Return [x, y] of the center of cell containing provided text 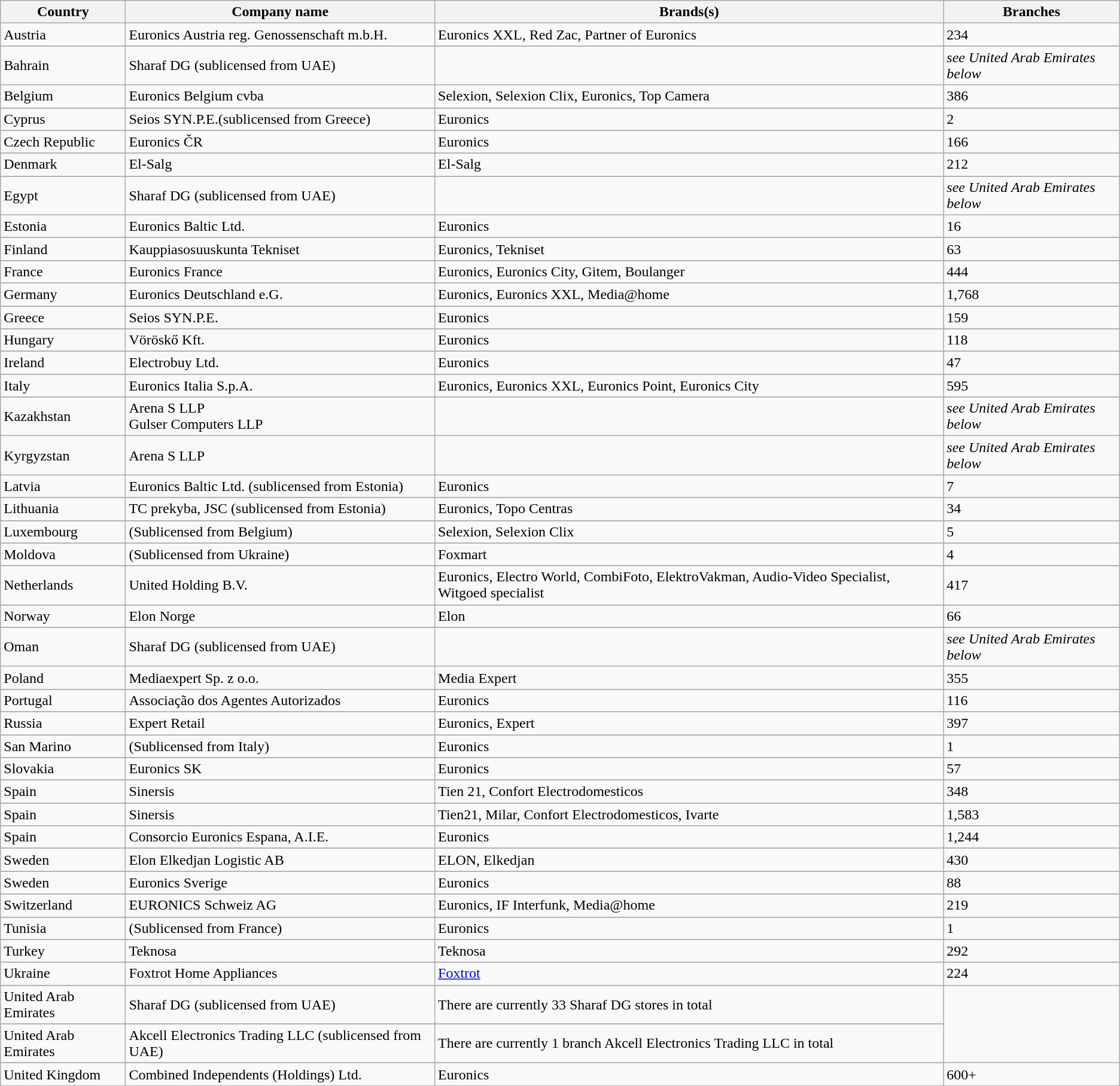
1,583 [1031, 814]
Portugal [63, 700]
TC prekyba, JSC (sublicensed from Estonia) [280, 509]
Euronics, Euronics XXL, Media@home [689, 294]
Norway [63, 616]
Elon Elkedjan Logistic AB [280, 860]
Combined Independents (Holdings) Ltd. [280, 1074]
Estonia [63, 226]
Foxtrot [689, 974]
166 [1031, 142]
Selexion, Selexion Clix [689, 532]
600+ [1031, 1074]
Euronics, Topo Centras [689, 509]
Seios SYN.P.E. [280, 318]
Cyprus [63, 119]
116 [1031, 700]
Egypt [63, 195]
159 [1031, 318]
United Holding B.V. [280, 585]
Kauppiasosuuskunta Tekniset [280, 249]
Foxtrot Home Appliances [280, 974]
417 [1031, 585]
234 [1031, 35]
Euronics, Euronics City, Gitem, Boulanger [689, 271]
ELON, Elkedjan [689, 860]
Denmark [63, 164]
Moldova [63, 554]
Latvia [63, 486]
Branches [1031, 12]
Netherlands [63, 585]
Bahrain [63, 66]
Elon [689, 616]
Arena S LLP [280, 456]
Russia [63, 723]
47 [1031, 363]
224 [1031, 974]
Vöröskő Kft. [280, 340]
Brands(s) [689, 12]
Selexion, Selexion Clix, Euronics, Top Camera [689, 96]
Euronics ČR [280, 142]
Austria [63, 35]
348 [1031, 792]
EURONICS Schweiz AG [280, 905]
Poland [63, 678]
Euronics SK [280, 769]
Kazakhstan [63, 416]
212 [1031, 164]
Lithuania [63, 509]
(Sublicensed from Ukraine) [280, 554]
5 [1031, 532]
Tien 21, Confort Electrodomesticos [689, 792]
Greece [63, 318]
Euronics, Electro World, CombiFoto, ElektroVakman, Audio-Video Specialist, Witgoed specialist [689, 585]
Media Expert [689, 678]
Ireland [63, 363]
Euronics, IF Interfunk, Media@home [689, 905]
Electrobuy Ltd. [280, 363]
Italy [63, 386]
355 [1031, 678]
Company name [280, 12]
63 [1031, 249]
Akcell Electronics Trading LLC (sublicensed from UAE) [280, 1043]
Finland [63, 249]
Tunisia [63, 928]
(Sublicensed from Italy) [280, 746]
Mediaexpert Sp. z o.o. [280, 678]
Arena S LLPGulser Computers LLP [280, 416]
There are currently 33 Sharaf DG stores in total [689, 1005]
57 [1031, 769]
2 [1031, 119]
Tien21, Milar, Confort Electrodomesticos, Ivarte [689, 814]
Euronics, Expert [689, 723]
Euronics Baltic Ltd. [280, 226]
444 [1031, 271]
Euronics Austria reg. Genossenschaft m.b.H. [280, 35]
397 [1031, 723]
118 [1031, 340]
Czech Republic [63, 142]
Euronics Sverige [280, 883]
Euronics Deutschland e.G. [280, 294]
Luxembourg [63, 532]
(Sublicensed from Belgium) [280, 532]
Oman [63, 647]
Country [63, 12]
Expert Retail [280, 723]
Ukraine [63, 974]
Hungary [63, 340]
1,244 [1031, 837]
United Kingdom [63, 1074]
88 [1031, 883]
219 [1031, 905]
Elon Norge [280, 616]
Consorcio Euronics Espana, A.I.E. [280, 837]
Associação dos Agentes Autorizados [280, 700]
595 [1031, 386]
Euronics Baltic Ltd. (sublicensed from Estonia) [280, 486]
France [63, 271]
430 [1031, 860]
San Marino [63, 746]
Euronics France [280, 271]
(Sublicensed from France) [280, 928]
Switzerland [63, 905]
Euronics, Euronics XXL, Euronics Point, Euronics City [689, 386]
34 [1031, 509]
292 [1031, 951]
7 [1031, 486]
1,768 [1031, 294]
Turkey [63, 951]
There are currently 1 branch Akcell Electronics Trading LLC in total [689, 1043]
Euronics Italia S.p.A. [280, 386]
16 [1031, 226]
386 [1031, 96]
Belgium [63, 96]
4 [1031, 554]
Euronics, Tekniset [689, 249]
Seios SYN.P.E.(sublicensed from Greece) [280, 119]
Foxmart [689, 554]
Euronics Belgium cvba [280, 96]
Euronics XXL, Red Zac, Partner of Euronics [689, 35]
Germany [63, 294]
66 [1031, 616]
Kyrgyzstan [63, 456]
Slovakia [63, 769]
